For the text-containing cell, return its midpoint in [X, Y] coordinate format. 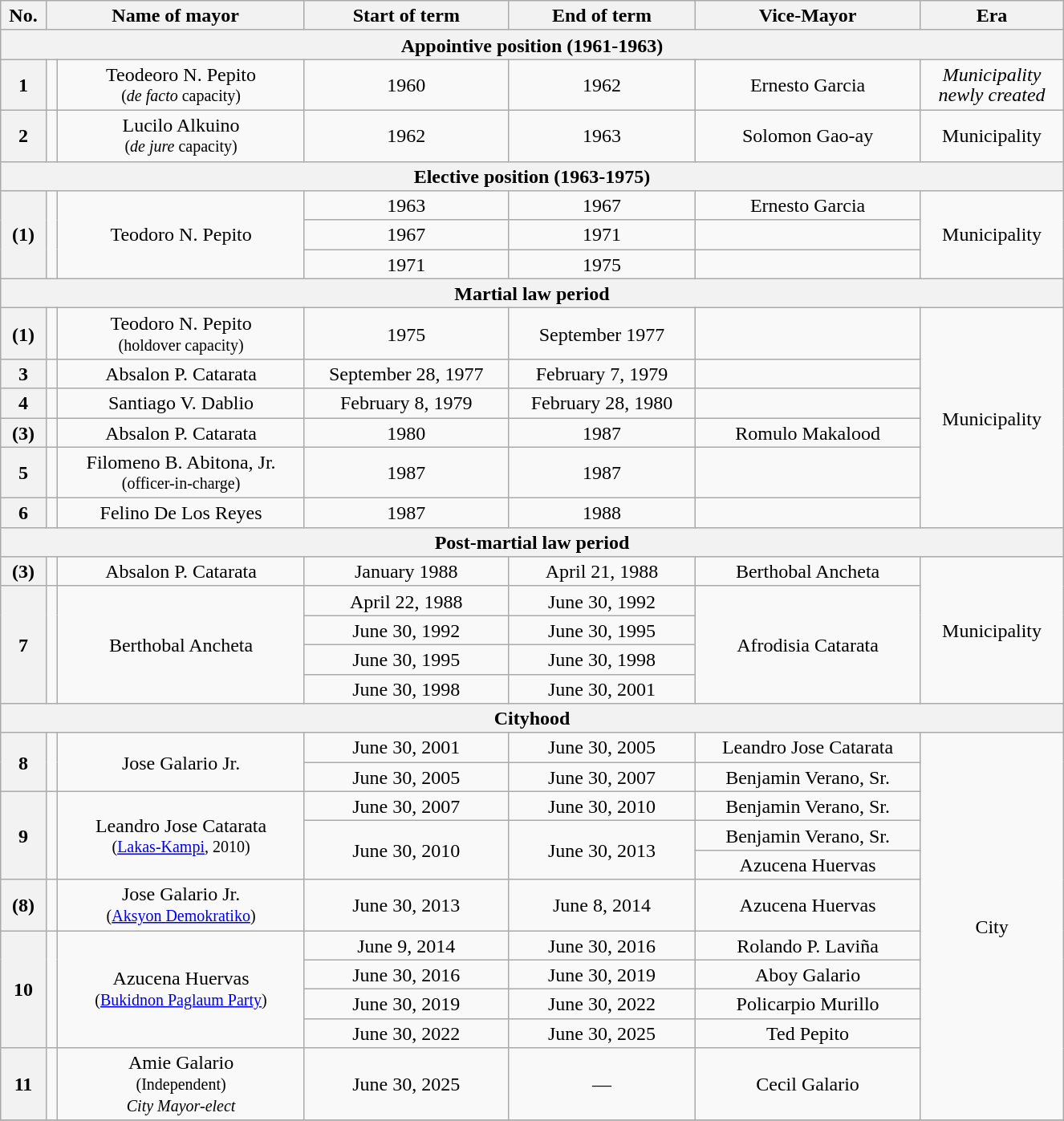
Era [992, 16]
Municipalitynewly created [992, 85]
(8) [23, 905]
City [992, 926]
11 [23, 1085]
— [602, 1085]
Post-martial law period [532, 542]
June 9, 2014 [406, 945]
Filomeno B. Abitona, Jr.(officer-in-charge) [181, 473]
End of term [602, 16]
Ted Pepito [807, 1034]
April 21, 1988 [602, 571]
No. [23, 16]
Vice-Mayor [807, 16]
Start of term [406, 16]
Romulo Makalood [807, 432]
7 [23, 644]
Felino De Los Reyes [181, 514]
Jose Galario Jr. [181, 762]
January 1988 [406, 571]
February 28, 1980 [602, 403]
1 [23, 85]
Leandro Jose Catarata(Lakas-Kampi, 2010) [181, 835]
September 28, 1977 [406, 374]
June 8, 2014 [602, 905]
3 [23, 374]
Teodeoro N. Pepito(de facto capacity) [181, 85]
1980 [406, 432]
September 1977 [602, 334]
Solomon Gao-ay [807, 136]
Elective position (1963-1975) [532, 177]
February 8, 1979 [406, 403]
5 [23, 473]
Cityhood [532, 719]
Amie Galario(Independent)City Mayor-elect [181, 1085]
Santiago V. Dablio [181, 403]
1988 [602, 514]
Jose Galario Jr.(Aksyon Demokratiko) [181, 905]
Appointive position (1961-1963) [532, 45]
9 [23, 835]
10 [23, 989]
Name of mayor [175, 16]
Afrodisia Catarata [807, 644]
February 7, 1979 [602, 374]
8 [23, 762]
Martial law period [532, 294]
Teodoro N. Pepito [181, 235]
April 22, 1988 [406, 600]
1960 [406, 85]
Policarpio Murillo [807, 1005]
Aboy Galario [807, 974]
Teodoro N. Pepito(holdover capacity) [181, 334]
4 [23, 403]
Rolando P. Laviña [807, 945]
Leandro Jose Catarata [807, 748]
6 [23, 514]
Lucilo Alkuino(de jure capacity) [181, 136]
Cecil Galario [807, 1085]
Azucena Huervas(Bukidnon Paglaum Party) [181, 989]
2 [23, 136]
